Scan for the cell matching the given text and deliver its [x, y] coordinate at center. 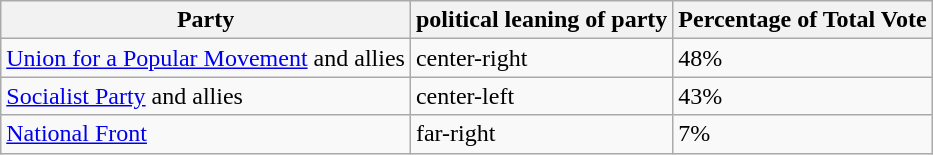
center-right [541, 58]
National Front [206, 134]
political leaning of party [541, 20]
Socialist Party and allies [206, 96]
far-right [541, 134]
Party [206, 20]
Union for a Popular Movement and allies [206, 58]
43% [802, 96]
Percentage of Total Vote [802, 20]
7% [802, 134]
center-left [541, 96]
48% [802, 58]
